Return [X, Y] of the center of cell containing provided text 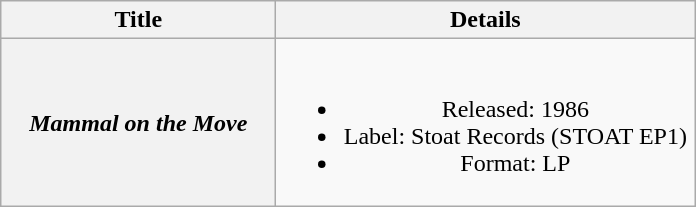
Details [486, 20]
Mammal on the Move [138, 122]
Released: 1986Label: Stoat Records (STOAT EP1)Format: LP [486, 122]
Title [138, 20]
